For the text-containing cell, return its midpoint in (x, y) coordinate format. 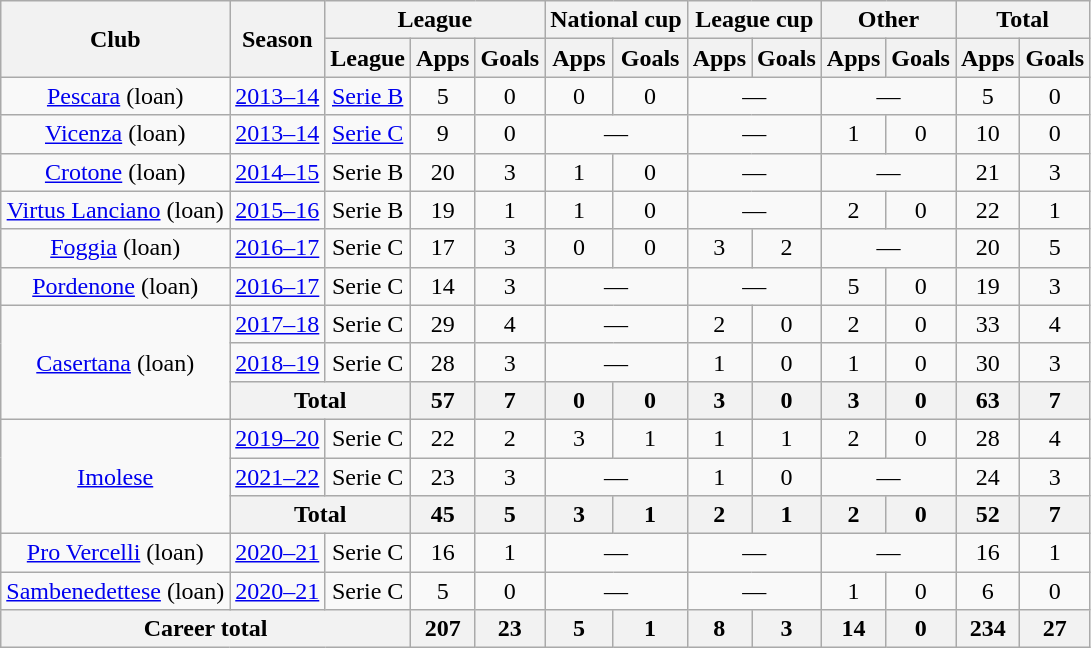
2015–16 (278, 210)
6 (988, 591)
9 (443, 134)
2021–22 (278, 477)
Casertana (loan) (116, 362)
Pro Vercelli (loan) (116, 553)
207 (443, 629)
Crotone (loan) (116, 172)
2018–19 (278, 362)
Virtus Lanciano (loan) (116, 210)
234 (988, 629)
Imolese (116, 476)
10 (988, 134)
2017–18 (278, 324)
63 (988, 400)
24 (988, 477)
29 (443, 324)
National cup (616, 20)
Pescara (loan) (116, 96)
2019–20 (278, 438)
21 (988, 172)
Other (888, 20)
Foggia (loan) (116, 248)
2014–15 (278, 172)
Sambenedettese (loan) (116, 591)
Club (116, 39)
30 (988, 362)
8 (719, 629)
Pordenone (loan) (116, 286)
33 (988, 324)
45 (443, 515)
Season (278, 39)
League cup (754, 20)
17 (443, 248)
Career total (206, 629)
57 (443, 400)
27 (1055, 629)
Vicenza (loan) (116, 134)
52 (988, 515)
